Capture the cell that displays the provided text and extract its (x, y) central coordinate. 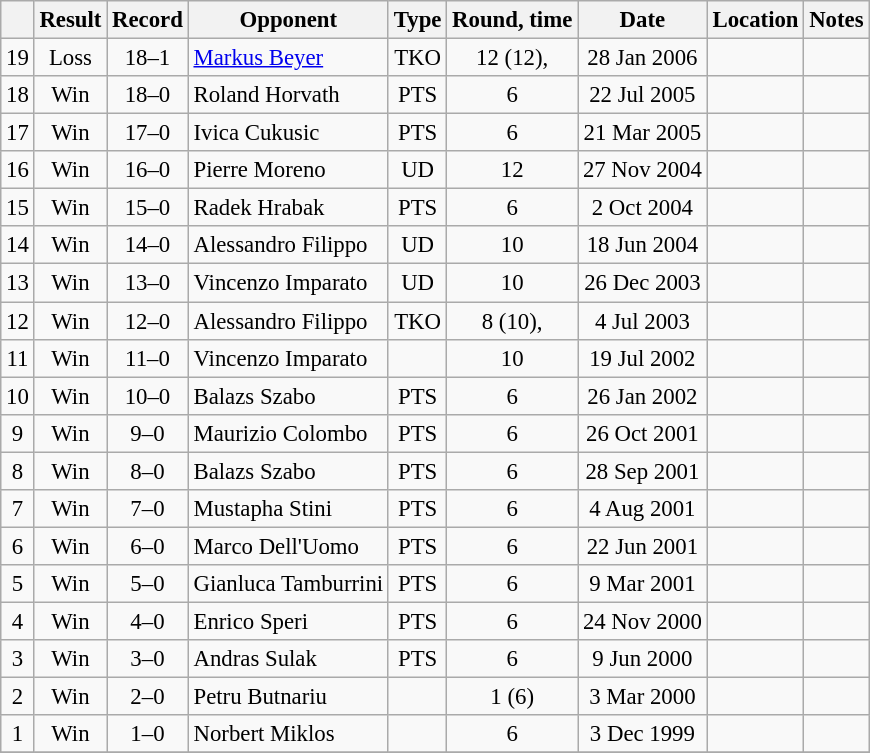
Date (643, 20)
5–0 (148, 584)
9 (18, 433)
Marco Dell'Uomo (288, 546)
Andras Sulak (288, 659)
16 (18, 170)
26 Jan 2002 (643, 396)
26 Dec 2003 (643, 283)
6–0 (148, 546)
19 (18, 58)
8 (18, 471)
9–0 (148, 433)
4 Aug 2001 (643, 509)
9 Mar 2001 (643, 584)
2 (18, 697)
22 Jul 2005 (643, 95)
12–0 (148, 321)
3 Dec 1999 (643, 734)
8 (10), (512, 321)
18 Jun 2004 (643, 245)
Markus Beyer (288, 58)
Petru Butnariu (288, 697)
13 (18, 283)
Location (756, 20)
Maurizio Colombo (288, 433)
11–0 (148, 358)
28 Jan 2006 (643, 58)
4 Jul 2003 (643, 321)
19 Jul 2002 (643, 358)
9 Jun 2000 (643, 659)
Result (70, 20)
21 Mar 2005 (643, 133)
4–0 (148, 621)
Gianluca Tamburrini (288, 584)
Roland Horvath (288, 95)
28 Sep 2001 (643, 471)
3 Mar 2000 (643, 697)
Norbert Miklos (288, 734)
15 (18, 208)
1–0 (148, 734)
14–0 (148, 245)
Pierre Moreno (288, 170)
16–0 (148, 170)
7–0 (148, 509)
Type (417, 20)
Loss (70, 58)
8–0 (148, 471)
11 (18, 358)
26 Oct 2001 (643, 433)
18–1 (148, 58)
3–0 (148, 659)
2–0 (148, 697)
2 Oct 2004 (643, 208)
27 Nov 2004 (643, 170)
22 Jun 2001 (643, 546)
7 (18, 509)
1 (6) (512, 697)
24 Nov 2000 (643, 621)
18 (18, 95)
12 (12), (512, 58)
13–0 (148, 283)
Mustapha Stini (288, 509)
Round, time (512, 20)
10–0 (148, 396)
Opponent (288, 20)
5 (18, 584)
Radek Hrabak (288, 208)
Notes (836, 20)
4 (18, 621)
15–0 (148, 208)
18–0 (148, 95)
17–0 (148, 133)
17 (18, 133)
14 (18, 245)
Ivica Cukusic (288, 133)
Record (148, 20)
1 (18, 734)
3 (18, 659)
Enrico Speri (288, 621)
